Pinpoint the cell where the given text exists, returning its (x, y) midpoint coordinate. 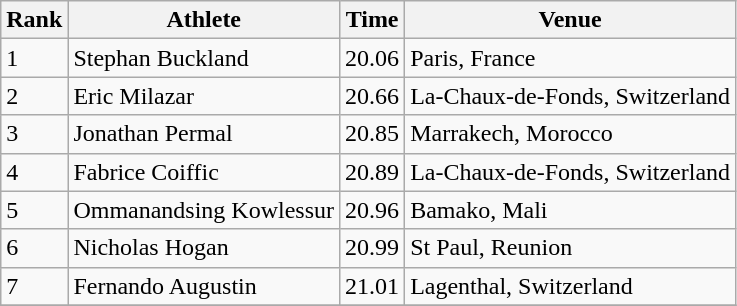
Eric Milazar (204, 96)
2 (34, 96)
Fabrice Coiffic (204, 172)
Athlete (204, 20)
Time (372, 20)
7 (34, 286)
Jonathan Permal (204, 134)
3 (34, 134)
Nicholas Hogan (204, 248)
6 (34, 248)
Rank (34, 20)
5 (34, 210)
Stephan Buckland (204, 58)
Ommanandsing Kowlessur (204, 210)
Bamako, Mali (570, 210)
20.99 (372, 248)
4 (34, 172)
20.06 (372, 58)
Venue (570, 20)
Paris, France (570, 58)
20.96 (372, 210)
Lagenthal, Switzerland (570, 286)
20.89 (372, 172)
1 (34, 58)
20.85 (372, 134)
Marrakech, Morocco (570, 134)
Fernando Augustin (204, 286)
21.01 (372, 286)
St Paul, Reunion (570, 248)
20.66 (372, 96)
